Pinpoint the cell where the given text exists, returning its [x, y] midpoint coordinate. 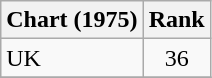
Chart (1975) [72, 20]
36 [176, 58]
Rank [176, 20]
UK [72, 58]
